Return (X, Y) of the center of cell containing provided text 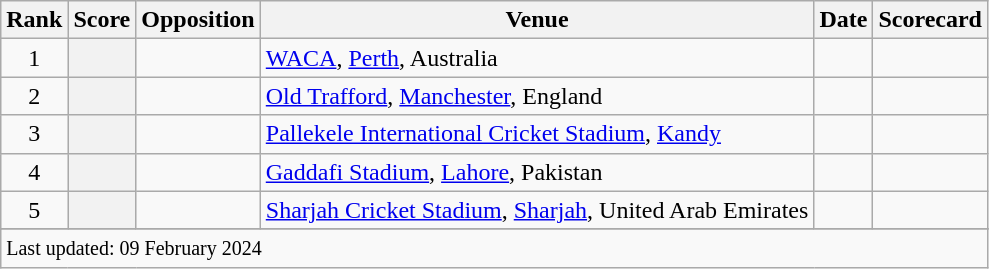
Sharjah Cricket Stadium, Sharjah, United Arab Emirates (537, 210)
5 (34, 210)
2 (34, 96)
Venue (537, 20)
4 (34, 172)
Score (102, 20)
1 (34, 58)
Pallekele International Cricket Stadium, Kandy (537, 134)
Old Trafford, Manchester, England (537, 96)
Last updated: 09 February 2024 (494, 248)
3 (34, 134)
Gaddafi Stadium, Lahore, Pakistan (537, 172)
WACA, Perth, Australia (537, 58)
Opposition (198, 20)
Scorecard (930, 20)
Rank (34, 20)
Date (844, 20)
